Provide the [X, Y] coordinate of the cell's center where the given text is located.  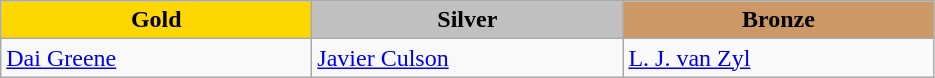
Bronze [778, 20]
Silver [468, 20]
L. J. van Zyl [778, 58]
Javier Culson [468, 58]
Gold [156, 20]
Dai Greene [156, 58]
